Return the (x, y) coordinate for the center point of the cell that contains the specified text.  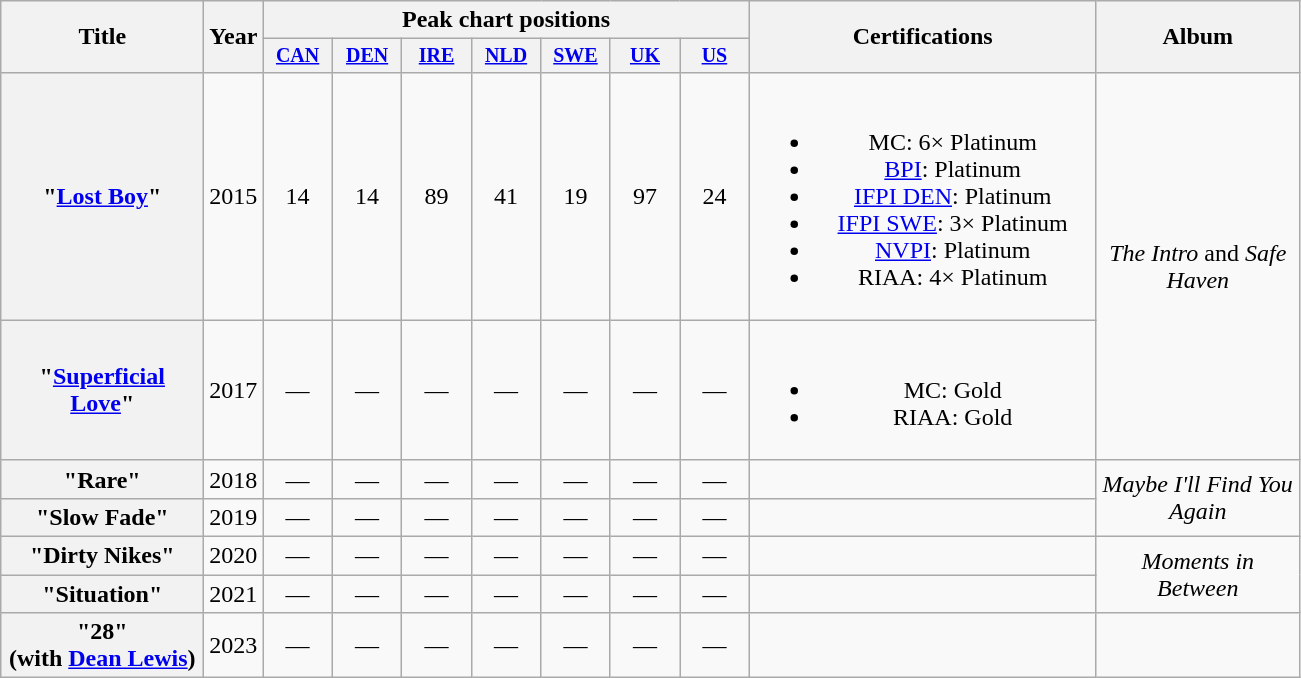
"Slow Fade" (102, 517)
MC: GoldRIAA: Gold (922, 390)
2018 (234, 479)
41 (506, 196)
"Superficial Love" (102, 390)
"Situation" (102, 594)
2020 (234, 556)
Title (102, 37)
The Intro and Safe Haven (1198, 266)
DEN (366, 56)
US (714, 56)
CAN (298, 56)
2015 (234, 196)
89 (436, 196)
"Rare" (102, 479)
Moments in Between (1198, 575)
Certifications (922, 37)
97 (644, 196)
2019 (234, 517)
SWE (576, 56)
2023 (234, 646)
Maybe I'll Find You Again (1198, 498)
Album (1198, 37)
"Lost Boy" (102, 196)
IRE (436, 56)
NLD (506, 56)
2017 (234, 390)
Year (234, 37)
19 (576, 196)
UK (644, 56)
2021 (234, 594)
Peak chart positions (506, 20)
"Dirty Nikes" (102, 556)
MC: 6× PlatinumBPI: PlatinumIFPI DEN: PlatinumIFPI SWE: 3× PlatinumNVPI: PlatinumRIAA: 4× Platinum (922, 196)
24 (714, 196)
"28" (with Dean Lewis) (102, 646)
